Locate the cell with the specified text and output its [X, Y] center coordinate. 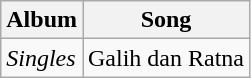
Galih dan Ratna [166, 58]
Song [166, 20]
Album [42, 20]
Singles [42, 58]
